Search for the cell housing the specified text and yield its (X, Y) center coordinate. 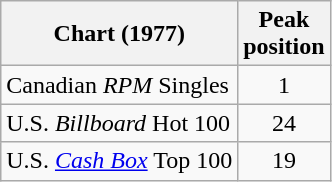
Peakposition (284, 34)
19 (284, 161)
Chart (1977) (120, 34)
Canadian RPM Singles (120, 85)
U.S. Cash Box Top 100 (120, 161)
U.S. Billboard Hot 100 (120, 123)
1 (284, 85)
24 (284, 123)
